Determine the [x, y] coordinate at the center of the cell enclosing the given text.  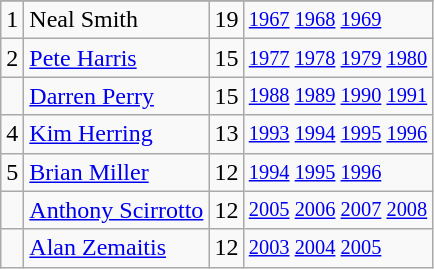
1993 1994 1995 1996 [338, 134]
13 [226, 134]
5 [12, 172]
2 [12, 58]
Pete Harris [116, 58]
2005 2006 2007 2008 [338, 210]
Brian Miller [116, 172]
2003 2004 2005 [338, 248]
Darren Perry [116, 96]
4 [12, 134]
Anthony Scirrotto [116, 210]
1994 1995 1996 [338, 172]
19 [226, 20]
1967 1968 1969 [338, 20]
1988 1989 1990 1991 [338, 96]
1977 1978 1979 1980 [338, 58]
Kim Herring [116, 134]
Neal Smith [116, 20]
Alan Zemaitis [116, 248]
1 [12, 20]
